Extract the (X, Y) coordinate from the center of the cell holding the provided text.  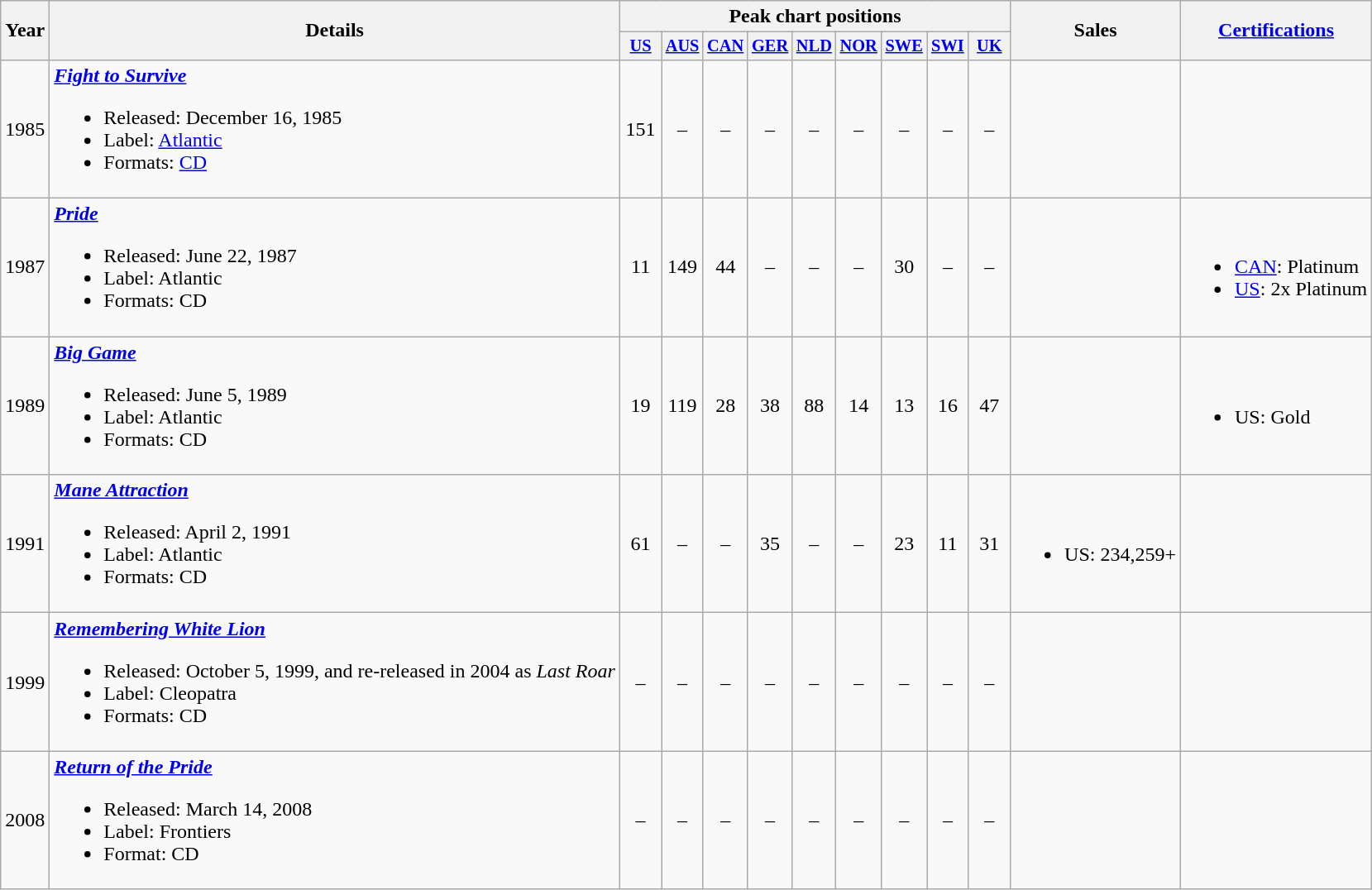
13 (905, 405)
UK (989, 46)
35 (770, 544)
Mane AttractionReleased: April 2, 1991Label: AtlanticFormats: CD (335, 544)
SWI (948, 46)
PrideReleased: June 22, 1987Label: AtlanticFormats: CD (335, 268)
US: 234,259+ (1096, 544)
19 (640, 405)
151 (640, 129)
119 (682, 405)
1985 (25, 129)
GER (770, 46)
SWE (905, 46)
1991 (25, 544)
Return of the PrideReleased: March 14, 2008Label: FrontiersFormat: CD (335, 821)
Big GameReleased: June 5, 1989Label: AtlanticFormats: CD (335, 405)
38 (770, 405)
AUS (682, 46)
23 (905, 544)
US (640, 46)
NLD (814, 46)
Sales (1096, 31)
NOR (858, 46)
US: Gold (1277, 405)
30 (905, 268)
61 (640, 544)
1999 (25, 682)
Certifications (1277, 31)
44 (725, 268)
CAN: PlatinumUS: 2x Platinum (1277, 268)
CAN (725, 46)
Peak chart positions (815, 17)
1989 (25, 405)
14 (858, 405)
88 (814, 405)
Year (25, 31)
2008 (25, 821)
Fight to SurviveReleased: December 16, 1985Label: AtlanticFormats: CD (335, 129)
31 (989, 544)
1987 (25, 268)
149 (682, 268)
Remembering White LionReleased: October 5, 1999, and re-released in 2004 as Last RoarLabel: CleopatraFormats: CD (335, 682)
47 (989, 405)
28 (725, 405)
16 (948, 405)
Details (335, 31)
